From the cell containing the given text, extract its center point as (x, y) coordinate. 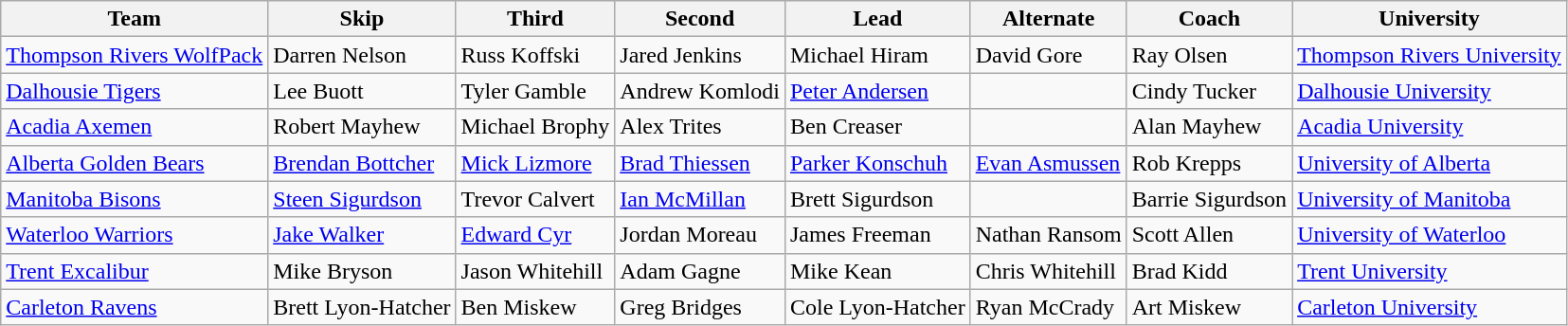
Chris Whitehill (1048, 271)
Brendan Bottcher (362, 163)
Second (700, 19)
Andrew Komlodi (700, 91)
Coach (1209, 19)
Mick Lizmore (535, 163)
Dalhousie Tigers (135, 91)
Jared Jenkins (700, 55)
Alex Trites (700, 127)
Greg Bridges (700, 307)
Jason Whitehill (535, 271)
Carleton University (1430, 307)
Dalhousie University (1430, 91)
Skip (362, 19)
Alberta Golden Bears (135, 163)
Acadia Axemen (135, 127)
Third (535, 19)
Edward Cyr (535, 235)
Brad Kidd (1209, 271)
Jordan Moreau (700, 235)
David Gore (1048, 55)
Team (135, 19)
Brad Thiessen (700, 163)
Carleton Ravens (135, 307)
Michael Brophy (535, 127)
Ian McMillan (700, 199)
Russ Koffski (535, 55)
Mike Kean (877, 271)
Steen Sigurdson (362, 199)
Mike Bryson (362, 271)
Acadia University (1430, 127)
University of Waterloo (1430, 235)
Trevor Calvert (535, 199)
Ryan McCrady (1048, 307)
Rob Krepps (1209, 163)
University (1430, 19)
Evan Asmussen (1048, 163)
Tyler Gamble (535, 91)
Waterloo Warriors (135, 235)
Darren Nelson (362, 55)
Cole Lyon-Hatcher (877, 307)
Trent Excalibur (135, 271)
University of Manitoba (1430, 199)
Scott Allen (1209, 235)
Alternate (1048, 19)
Robert Mayhew (362, 127)
Brett Sigurdson (877, 199)
Thompson Rivers WolfPack (135, 55)
Parker Konschuh (877, 163)
Ray Olsen (1209, 55)
Ben Miskew (535, 307)
Manitoba Bisons (135, 199)
Cindy Tucker (1209, 91)
Alan Mayhew (1209, 127)
Michael Hiram (877, 55)
Brett Lyon-Hatcher (362, 307)
Lee Buott (362, 91)
Barrie Sigurdson (1209, 199)
Thompson Rivers University (1430, 55)
Nathan Ransom (1048, 235)
Ben Creaser (877, 127)
Trent University (1430, 271)
University of Alberta (1430, 163)
James Freeman (877, 235)
Adam Gagne (700, 271)
Art Miskew (1209, 307)
Lead (877, 19)
Jake Walker (362, 235)
Peter Andersen (877, 91)
